Locate the cell with the specified text and output its (X, Y) center coordinate. 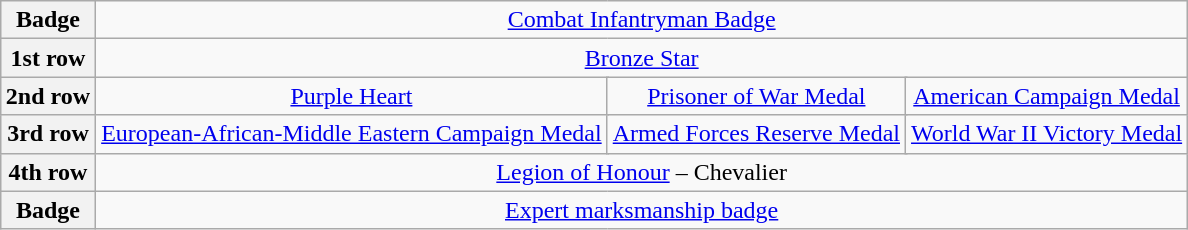
Prisoner of War Medal (756, 96)
Combat Infantryman Badge (642, 20)
Armed Forces Reserve Medal (756, 134)
1st row (48, 58)
American Campaign Medal (1047, 96)
Expert marksmanship badge (642, 210)
4th row (48, 172)
European-African-Middle Eastern Campaign Medal (352, 134)
Legion of Honour – Chevalier (642, 172)
2nd row (48, 96)
World War II Victory Medal (1047, 134)
3rd row (48, 134)
Bronze Star (642, 58)
Purple Heart (352, 96)
